Return (X, Y) of the center of cell containing provided text 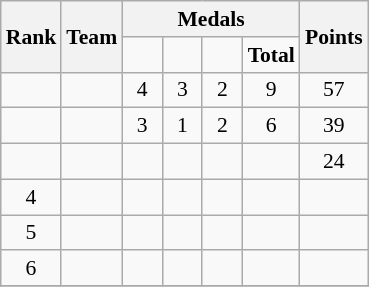
Points (334, 36)
Total (272, 55)
1 (182, 126)
Team (92, 36)
Rank (32, 36)
9 (272, 90)
5 (32, 233)
24 (334, 162)
Medals (211, 19)
57 (334, 90)
39 (334, 126)
